Extract the (x, y) coordinate from the center of the cell holding the provided text.  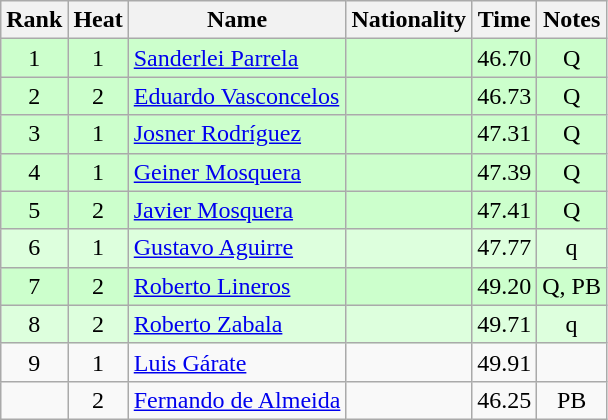
Notes (572, 20)
Time (504, 20)
Heat (98, 20)
46.70 (504, 58)
49.71 (504, 324)
7 (34, 286)
Luis Gárate (237, 362)
5 (34, 210)
47.41 (504, 210)
47.39 (504, 172)
3 (34, 134)
4 (34, 172)
6 (34, 248)
46.73 (504, 96)
Josner Rodríguez (237, 134)
Roberto Zabala (237, 324)
9 (34, 362)
Fernando de Almeida (237, 400)
Javier Mosquera (237, 210)
46.25 (504, 400)
Gustavo Aguirre (237, 248)
8 (34, 324)
49.91 (504, 362)
Q, PB (572, 286)
47.77 (504, 248)
Roberto Lineros (237, 286)
Name (237, 20)
47.31 (504, 134)
Sanderlei Parrela (237, 58)
Geiner Mosquera (237, 172)
49.20 (504, 286)
Rank (34, 20)
Nationality (409, 20)
PB (572, 400)
Eduardo Vasconcelos (237, 96)
